From the cell containing the given text, extract its center point as (x, y) coordinate. 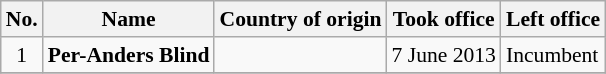
No. (22, 19)
Left office (553, 19)
7 June 2013 (444, 55)
Incumbent (553, 55)
Took office (444, 19)
Country of origin (300, 19)
Name (129, 19)
Per-Anders Blind (129, 55)
1 (22, 55)
